Return the [X, Y] coordinate for the center point of the cell that contains the specified text.  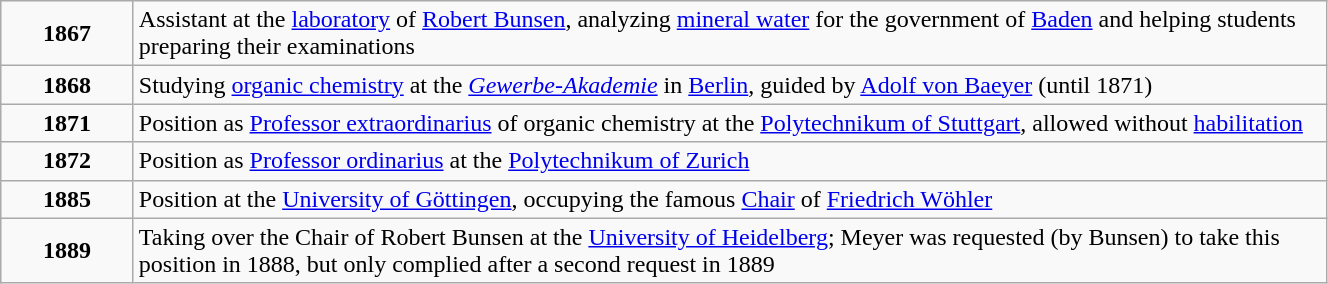
1867 [68, 34]
1871 [68, 123]
Studying organic chemistry at the Gewerbe-Akademie in Berlin, guided by Adolf von Baeyer (until 1871) [730, 85]
Position as Professor extraordinarius of organic chemistry at the Polytechnikum of Stuttgart, allowed without habilitation [730, 123]
Assistant at the laboratory of Robert Bunsen, analyzing mineral water for the government of Baden and helping students preparing their examinations [730, 34]
1868 [68, 85]
Position as Professor ordinarius at the Polytechnikum of Zurich [730, 161]
1885 [68, 199]
1889 [68, 250]
Position at the University of Göttingen, occupying the famous Chair of Friedrich Wöhler [730, 199]
1872 [68, 161]
